Locate the cell with the specified text and output its (X, Y) center coordinate. 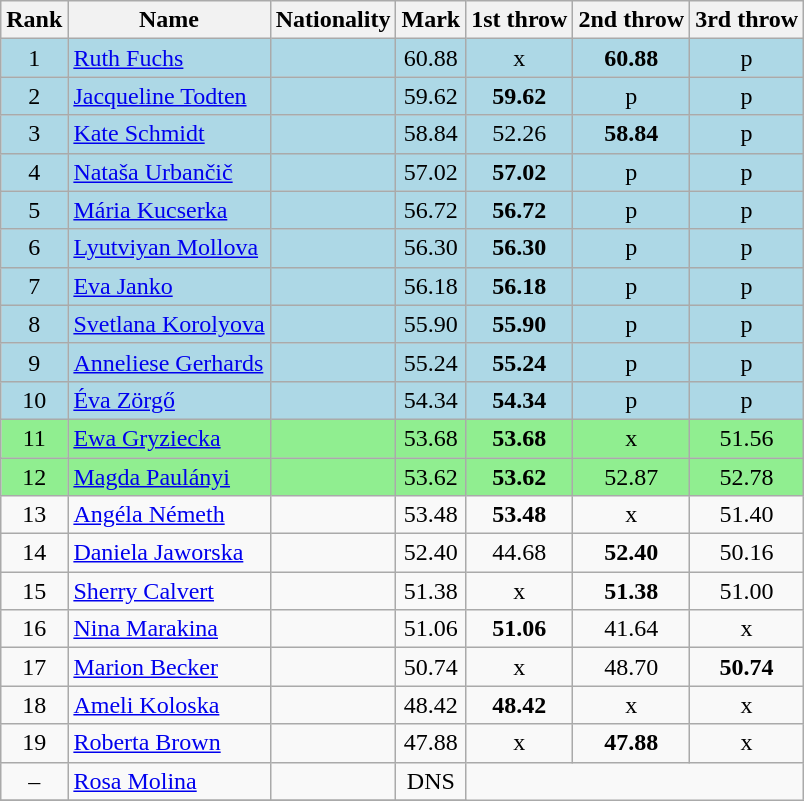
Lyutviyan Mollova (169, 248)
16 (34, 629)
8 (34, 324)
Ewa Gryziecka (169, 438)
52.78 (747, 477)
– (34, 781)
Daniela Jaworska (169, 553)
Éva Zörgő (169, 400)
14 (34, 553)
Ameli Koloska (169, 705)
Anneliese Gerhards (169, 362)
Angéla Németh (169, 515)
Marion Becker (169, 667)
15 (34, 591)
11 (34, 438)
Name (169, 20)
Mária Kucserka (169, 210)
Kate Schmidt (169, 134)
44.68 (520, 553)
50.16 (747, 553)
5 (34, 210)
Svetlana Korolyova (169, 324)
19 (34, 743)
7 (34, 286)
18 (34, 705)
9 (34, 362)
Rosa Molina (169, 781)
Eva Janko (169, 286)
52.26 (520, 134)
17 (34, 667)
4 (34, 172)
Nationality (333, 20)
Ruth Fuchs (169, 58)
41.64 (632, 629)
1st throw (520, 20)
52.87 (632, 477)
51.00 (747, 591)
13 (34, 515)
6 (34, 248)
2nd throw (632, 20)
Roberta Brown (169, 743)
51.56 (747, 438)
Sherry Calvert (169, 591)
Nataša Urbančič (169, 172)
48.70 (632, 667)
3rd throw (747, 20)
10 (34, 400)
3 (34, 134)
2 (34, 96)
Magda Paulányi (169, 477)
1 (34, 58)
12 (34, 477)
51.40 (747, 515)
DNS (431, 781)
Jacqueline Todten (169, 96)
Rank (34, 20)
Nina Marakina (169, 629)
Mark (431, 20)
